Determine the [X, Y] coordinate at the center of the cell enclosing the given text.  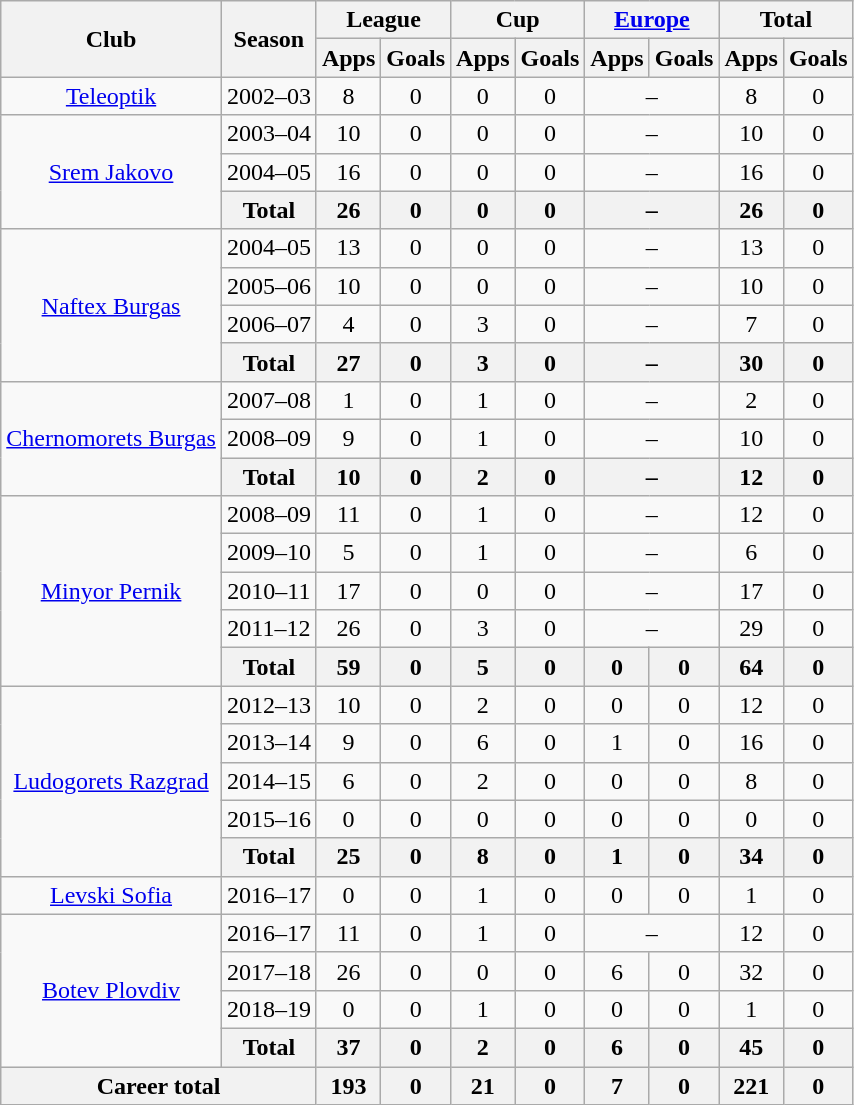
Minyor Pernik [112, 591]
221 [751, 1085]
2005–06 [268, 286]
29 [751, 629]
Teleoptik [112, 96]
32 [751, 971]
2006–07 [268, 324]
2013–14 [268, 743]
Ludogorets Razgrad [112, 781]
59 [348, 667]
27 [348, 362]
2015–16 [268, 819]
Europe [652, 20]
34 [751, 857]
Cup [518, 20]
2012–13 [268, 705]
Chernomorets Burgas [112, 438]
45 [751, 1047]
2010–11 [268, 591]
64 [751, 667]
37 [348, 1047]
21 [483, 1085]
2018–19 [268, 1009]
2007–08 [268, 400]
Botev Plovdiv [112, 990]
2011–12 [268, 629]
2009–10 [268, 553]
League [383, 20]
2002–03 [268, 96]
Career total [159, 1085]
Levski Sofia [112, 895]
Season [268, 39]
Srem Jakovo [112, 172]
193 [348, 1085]
Club [112, 39]
30 [751, 362]
25 [348, 857]
2014–15 [268, 781]
2017–18 [268, 971]
4 [348, 324]
2003–04 [268, 134]
Naftex Burgas [112, 305]
